From the cell containing the given text, extract its center point as [X, Y] coordinate. 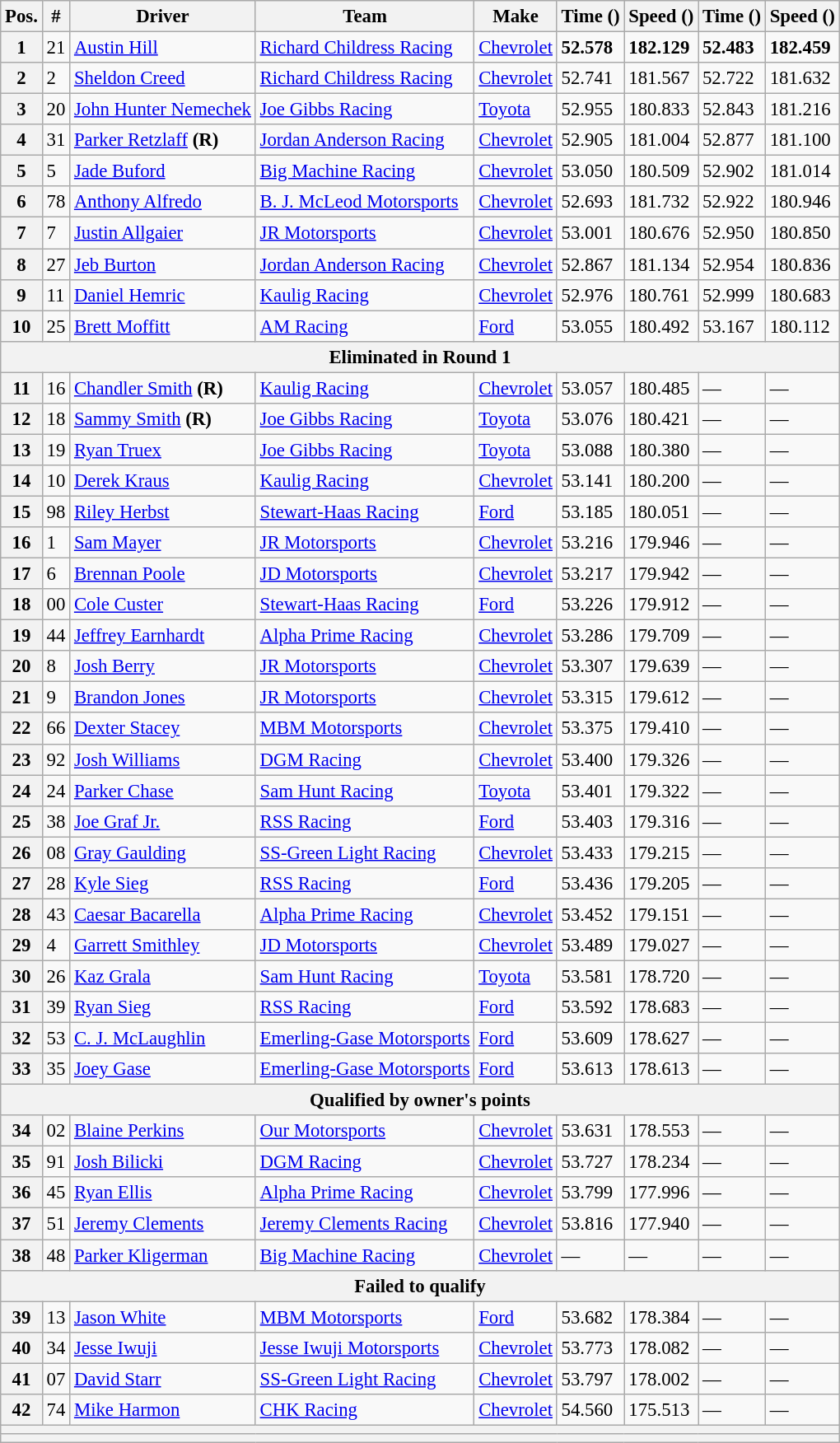
53.436 [590, 884]
52.722 [732, 78]
David Starr [163, 1379]
180.485 [661, 388]
08 [56, 852]
Kaz Grala [163, 976]
Make [516, 16]
179.326 [661, 759]
53.773 [590, 1347]
178.627 [661, 1039]
180.683 [802, 295]
15 [21, 511]
Josh Williams [163, 759]
53.816 [590, 1224]
Ryan Sieg [163, 1007]
Jesse Iwuji [163, 1347]
180.380 [661, 450]
180.200 [661, 481]
54.560 [590, 1410]
Qualified by owner's points [420, 1100]
53.216 [590, 543]
Dexter Stacey [163, 729]
53.226 [590, 605]
179.942 [661, 574]
178.082 [661, 1347]
Josh Bilicki [163, 1162]
179.322 [661, 791]
Jeffrey Earnhardt [163, 636]
Eliminated in Round 1 [420, 357]
Jeb Burton [163, 264]
12 [21, 419]
30 [21, 976]
52.578 [590, 48]
53.055 [590, 326]
181.567 [661, 78]
179.316 [661, 821]
53.185 [590, 511]
C. J. McLaughlin [163, 1039]
179.410 [661, 729]
52.954 [732, 264]
22 [21, 729]
45 [56, 1193]
Brett Moffitt [163, 326]
53.403 [590, 821]
53.050 [590, 171]
177.996 [661, 1193]
Ryan Ellis [163, 1193]
52.741 [590, 78]
Riley Herbst [163, 511]
Josh Berry [163, 666]
52.955 [590, 110]
Blaine Perkins [163, 1131]
52.843 [732, 110]
179.151 [661, 914]
181.004 [661, 140]
52.999 [732, 295]
178.002 [661, 1379]
182.129 [661, 48]
53.141 [590, 481]
177.940 [661, 1224]
178.683 [661, 1007]
Justin Allgaier [163, 233]
53.489 [590, 946]
Parker Retzlaff (R) [163, 140]
Failed to qualify [420, 1286]
Brandon Jones [163, 698]
Our Motorsports [365, 1131]
Anthony Alfredo [163, 202]
41 [21, 1379]
53.076 [590, 419]
Caesar Bacarella [163, 914]
181.216 [802, 110]
180.833 [661, 110]
179.639 [661, 666]
Driver [163, 16]
07 [56, 1379]
John Hunter Nemechek [163, 110]
180.112 [802, 326]
53.167 [732, 326]
53.592 [590, 1007]
180.492 [661, 326]
180.509 [661, 171]
Brennan Poole [163, 574]
179.912 [661, 605]
181.014 [802, 171]
178.720 [661, 976]
Mike Harmon [163, 1410]
53.217 [590, 574]
178.613 [661, 1069]
53.609 [590, 1039]
53.001 [590, 233]
43 [56, 914]
52.922 [732, 202]
52.905 [590, 140]
B. J. McLeod Motorsports [365, 202]
180.051 [661, 511]
40 [21, 1347]
179.027 [661, 946]
52.483 [732, 48]
52.950 [732, 233]
181.134 [661, 264]
179.612 [661, 698]
53.727 [590, 1162]
78 [56, 202]
53.401 [590, 791]
180.946 [802, 202]
180.836 [802, 264]
36 [21, 1193]
CHK Racing [365, 1410]
3 [21, 110]
53.433 [590, 852]
180.761 [661, 295]
Jason White [163, 1317]
53.581 [590, 976]
181.732 [661, 202]
180.421 [661, 419]
53.375 [590, 729]
179.946 [661, 543]
Daniel Hemric [163, 295]
Gray Gaulding [163, 852]
180.676 [661, 233]
178.384 [661, 1317]
Joey Gase [163, 1069]
179.709 [661, 636]
51 [56, 1224]
Chandler Smith (R) [163, 388]
Cole Custer [163, 605]
175.513 [661, 1410]
52.877 [732, 140]
Ryan Truex [163, 450]
33 [21, 1069]
53.057 [590, 388]
Jade Buford [163, 171]
02 [56, 1131]
Sheldon Creed [163, 78]
66 [56, 729]
52.867 [590, 264]
52.902 [732, 171]
37 [21, 1224]
182.459 [802, 48]
23 [21, 759]
AM Racing [365, 326]
Parker Chase [163, 791]
00 [56, 605]
92 [56, 759]
# [56, 16]
Kyle Sieg [163, 884]
Joe Graf Jr. [163, 821]
14 [21, 481]
42 [21, 1410]
53 [56, 1039]
52.976 [590, 295]
52.693 [590, 202]
178.553 [661, 1131]
Jesse Iwuji Motorsports [365, 1347]
179.215 [661, 852]
53.613 [590, 1069]
Garrett Smithley [163, 946]
Parker Kligerman [163, 1255]
53.797 [590, 1379]
17 [21, 574]
181.100 [802, 140]
180.850 [802, 233]
53.307 [590, 666]
Derek Kraus [163, 481]
53.452 [590, 914]
Sam Mayer [163, 543]
48 [56, 1255]
Sammy Smith (R) [163, 419]
53.315 [590, 698]
Austin Hill [163, 48]
98 [56, 511]
Pos. [21, 16]
29 [21, 946]
Team [365, 16]
Jeremy Clements Racing [365, 1224]
53.400 [590, 759]
178.234 [661, 1162]
53.682 [590, 1317]
32 [21, 1039]
44 [56, 636]
53.088 [590, 450]
91 [56, 1162]
53.799 [590, 1193]
181.632 [802, 78]
53.286 [590, 636]
179.205 [661, 884]
74 [56, 1410]
Jeremy Clements [163, 1224]
53.631 [590, 1131]
